Determine the (X, Y) coordinate at the center of the cell enclosing the given text.  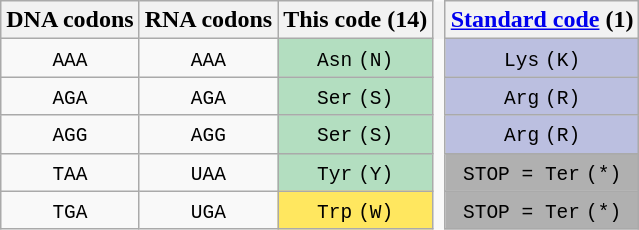
Standard code (1) (542, 20)
RNA codons (208, 20)
TAA (70, 172)
Trp (W) (356, 210)
Lys (K) (542, 58)
UAA (208, 172)
Tyr (Y) (356, 172)
TGA (70, 210)
This code (14) (356, 20)
UGA (208, 210)
DNA codons (70, 20)
Asn (N) (356, 58)
